Locate the cell with the specified text and output its (X, Y) center coordinate. 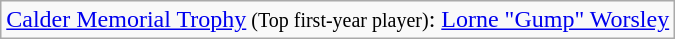
Calder Memorial Trophy (Top first-year player): Lorne "Gump" Worsley (338, 20)
